Determine the (x, y) coordinate at the center of the cell enclosing the given text.  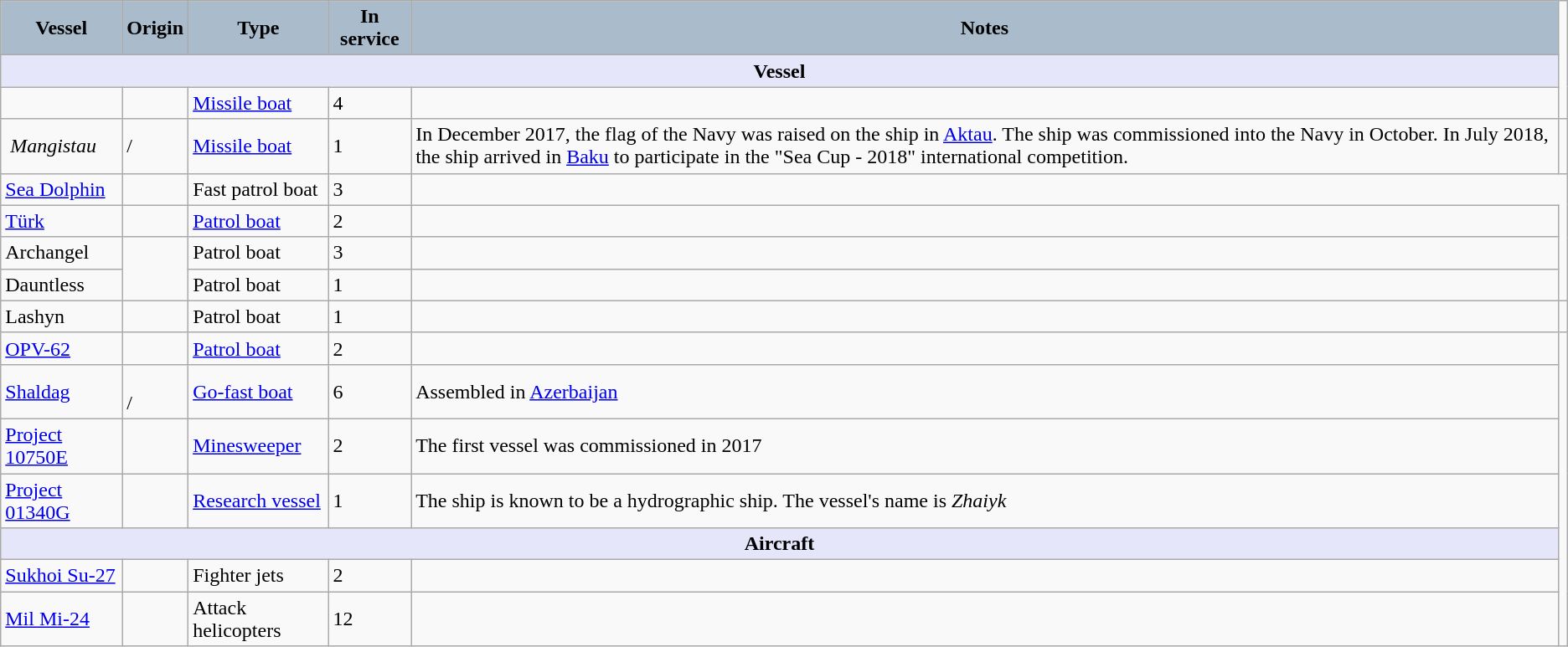
Research vessel (258, 501)
The first vessel was commissioned in 2017 (985, 445)
Type (258, 28)
Mil Mi-24 (62, 619)
Project 10750E (62, 445)
Lashyn (62, 316)
Project 01340G (62, 501)
Go-fast boat (258, 392)
Assembled in Azerbaijan (985, 392)
12 (370, 619)
Dauntless (62, 285)
In service (370, 28)
Fast patrol boat (258, 189)
Notes (985, 28)
Mangistau (62, 146)
6 (370, 392)
Minesweeper (258, 445)
The ship is known to be a hydrographic ship. The vessel's name is Zhaiyk (985, 501)
4 (370, 103)
Sukhoi Su-27 (62, 576)
Origin (156, 28)
Fighter jets (258, 576)
Aircraft (779, 544)
Shaldag (62, 392)
Archangel (62, 253)
Attack helicopters (258, 619)
Sea Dolphin (62, 189)
Türk (62, 221)
OPV-62 (62, 348)
